Search for the cell housing the specified text and yield its (X, Y) center coordinate. 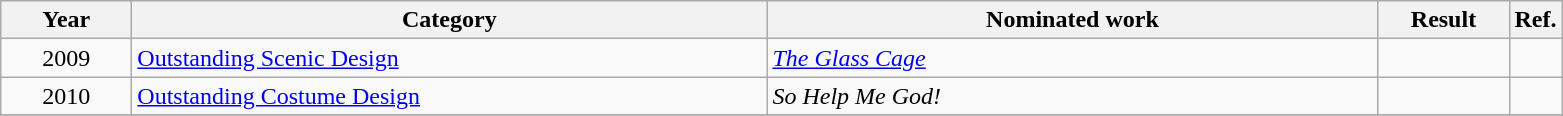
Nominated work (1072, 20)
2010 (66, 96)
2009 (66, 58)
Category (450, 20)
Year (66, 20)
The Glass Cage (1072, 58)
So Help Me God! (1072, 96)
Result (1444, 20)
Outstanding Scenic Design (450, 58)
Outstanding Costume Design (450, 96)
Ref. (1536, 20)
